Provide the [X, Y] coordinate of the cell's center where the given text is located.  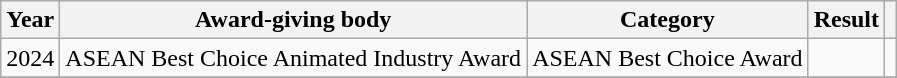
Year [30, 20]
2024 [30, 58]
ASEAN Best Choice Animated Industry Award [294, 58]
ASEAN Best Choice Award [668, 58]
Category [668, 20]
Award-giving body [294, 20]
Result [846, 20]
